Capture the cell that displays the provided text and extract its (X, Y) central coordinate. 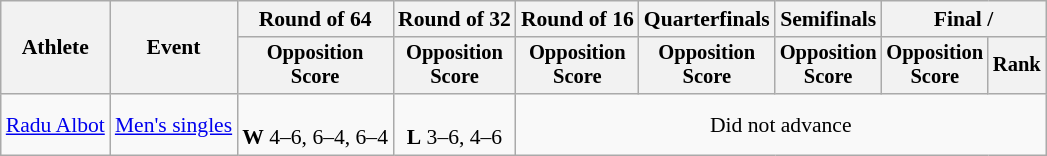
Athlete (56, 48)
Men's singles (174, 124)
Round of 32 (454, 19)
Quarterfinals (707, 19)
Rank (1017, 66)
Semifinals (828, 19)
Did not advance (781, 124)
Final / (963, 19)
Round of 16 (578, 19)
Round of 64 (315, 19)
Event (174, 48)
L 3–6, 4–6 (454, 124)
Radu Albot (56, 124)
W 4–6, 6–4, 6–4 (315, 124)
